Output the [X, Y] coordinate of the center of the cell containing the given text.  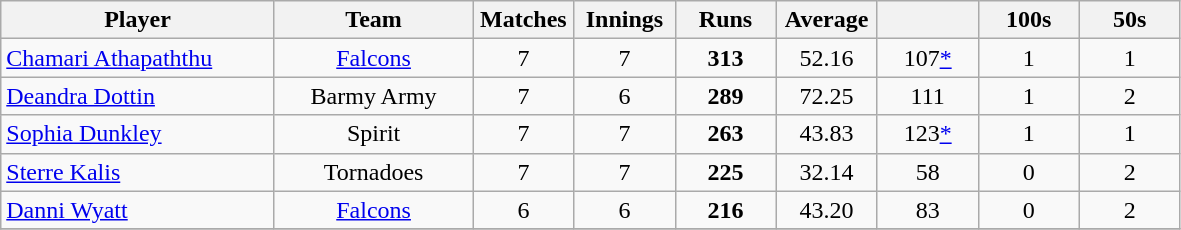
Sophia Dunkley [138, 134]
58 [928, 172]
Tornadoes [374, 172]
313 [726, 58]
Runs [726, 20]
52.16 [826, 58]
Team [374, 20]
83 [928, 210]
Deandra Dottin [138, 96]
Spirit [374, 134]
123* [928, 134]
Barmy Army [374, 96]
Danni Wyatt [138, 210]
Matches [524, 20]
43.83 [826, 134]
216 [726, 210]
107* [928, 58]
111 [928, 96]
Player [138, 20]
50s [1130, 20]
100s [1028, 20]
72.25 [826, 96]
32.14 [826, 172]
289 [726, 96]
43.20 [826, 210]
263 [726, 134]
225 [726, 172]
Chamari Athapaththu [138, 58]
Average [826, 20]
Sterre Kalis [138, 172]
Innings [624, 20]
